Scan for the cell matching the given text and deliver its [X, Y] coordinate at center. 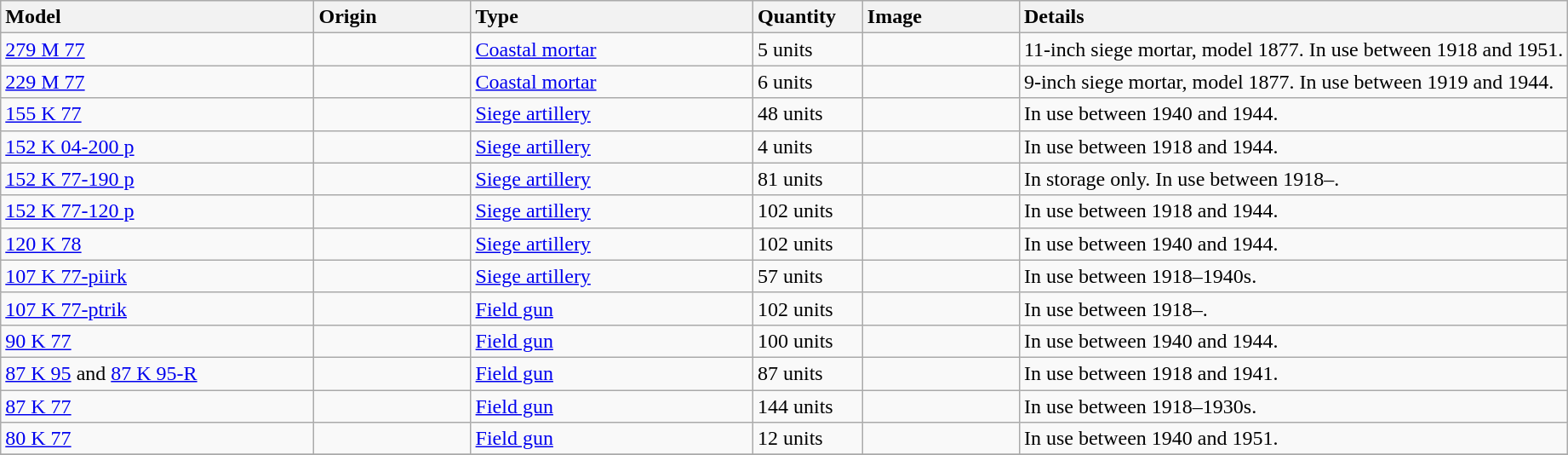
155 K 77 [157, 114]
48 units [807, 114]
120 K 78 [157, 244]
11-inch siege mortar, model 1877. In use between 1918 and 1951. [1293, 49]
Quantity [807, 17]
107 K 77-ptrik [157, 308]
87 units [807, 373]
229 M 77 [157, 82]
4 units [807, 147]
100 units [807, 341]
152 K 77-190 p [157, 179]
6 units [807, 82]
279 M 77 [157, 49]
In use between 1918 and 1941. [1293, 373]
87 K 77 [157, 406]
In use between 1918–. [1293, 308]
152 K 04-200 p [157, 147]
In storage only. In use between 1918–. [1293, 179]
In use between 1940 and 1951. [1293, 439]
12 units [807, 439]
152 K 77-120 p [157, 211]
87 K 95 and 87 K 95-R [157, 373]
144 units [807, 406]
Details [1293, 17]
5 units [807, 49]
Type [611, 17]
107 K 77-piirk [157, 276]
In use between 1918–1930s. [1293, 406]
90 K 77 [157, 341]
Origin [392, 17]
9-inch siege mortar, model 1877. In use between 1919 and 1944. [1293, 82]
In use between 1918–1940s. [1293, 276]
81 units [807, 179]
80 K 77 [157, 439]
Model [157, 17]
57 units [807, 276]
Image [941, 17]
